From the cell containing the given text, extract its center point as [X, Y] coordinate. 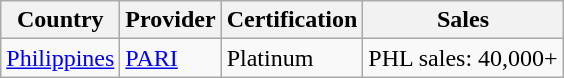
PHL sales: 40,000+ [463, 58]
Platinum [292, 58]
Country [60, 20]
PARI [170, 58]
Philippines [60, 58]
Certification [292, 20]
Sales [463, 20]
Provider [170, 20]
